Find where the given text appears and provide that cell's center as (x, y) coordinate. 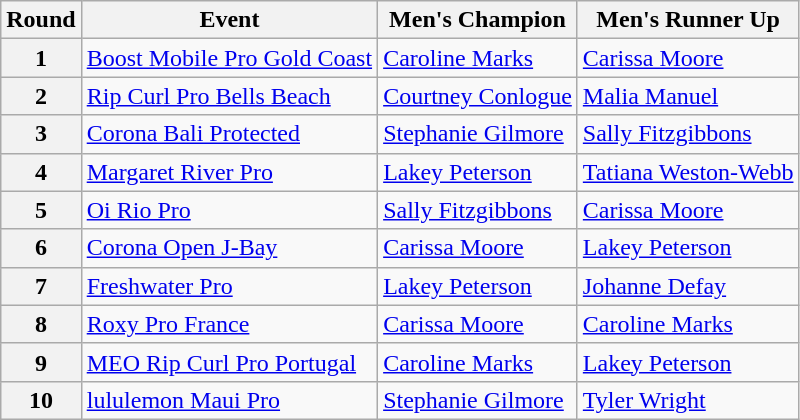
3 (41, 134)
Round (41, 20)
Men's Champion (478, 20)
Rip Curl Pro Bells Beach (229, 96)
Tyler Wright (688, 400)
Event (229, 20)
Corona Bali Protected (229, 134)
2 (41, 96)
6 (41, 248)
Johanne Defay (688, 286)
lululemon Maui Pro (229, 400)
5 (41, 210)
7 (41, 286)
8 (41, 324)
Roxy Pro France (229, 324)
Boost Mobile Pro Gold Coast (229, 58)
Malia Manuel (688, 96)
10 (41, 400)
1 (41, 58)
Tatiana Weston-Webb (688, 172)
Corona Open J-Bay (229, 248)
9 (41, 362)
Oi Rio Pro (229, 210)
4 (41, 172)
Men's Runner Up (688, 20)
Courtney Conlogue (478, 96)
Margaret River Pro (229, 172)
Freshwater Pro (229, 286)
MEO Rip Curl Pro Portugal (229, 362)
